From the cell containing the given text, extract its center point as [x, y] coordinate. 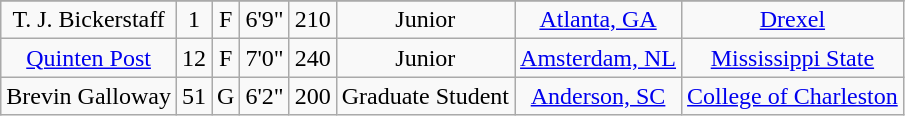
Quinten Post [89, 58]
T. J. Bickerstaff [89, 20]
51 [194, 96]
210 [312, 20]
Atlanta, GA [598, 20]
College of Charleston [793, 96]
Amsterdam, NL [598, 58]
6'9" [264, 20]
Brevin Galloway [89, 96]
G [226, 96]
Graduate Student [425, 96]
1 [194, 20]
12 [194, 58]
6'2" [264, 96]
7'0" [264, 58]
Anderson, SC [598, 96]
Mississippi State [793, 58]
Drexel [793, 20]
200 [312, 96]
240 [312, 58]
